Search for the cell housing the specified text and yield its [X, Y] center coordinate. 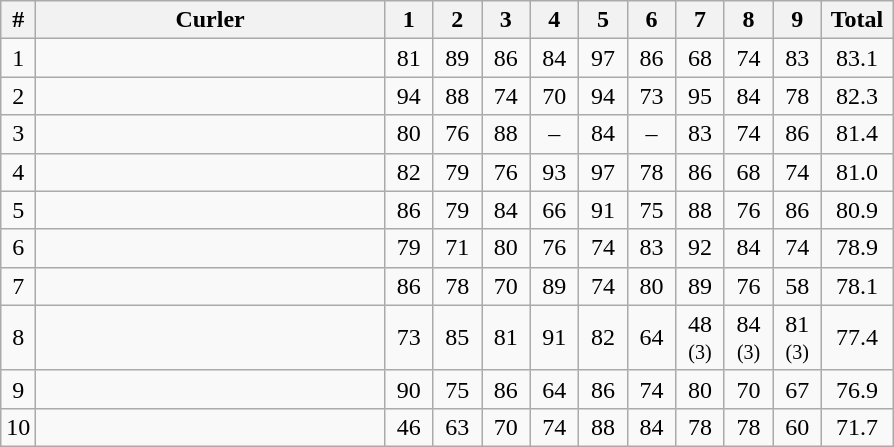
71.7 [856, 427]
48 (3) [700, 338]
46 [408, 427]
58 [798, 286]
81 (3) [798, 338]
# [18, 20]
Curler [210, 20]
90 [408, 389]
85 [458, 338]
92 [700, 248]
77.4 [856, 338]
76.9 [856, 389]
93 [554, 172]
10 [18, 427]
81.4 [856, 134]
78.9 [856, 248]
Total [856, 20]
80.9 [856, 210]
63 [458, 427]
81.0 [856, 172]
84 (3) [748, 338]
78.1 [856, 286]
67 [798, 389]
71 [458, 248]
60 [798, 427]
95 [700, 96]
83.1 [856, 58]
82.3 [856, 96]
66 [554, 210]
